Find where the given text appears and provide that cell's center as (X, Y) coordinate. 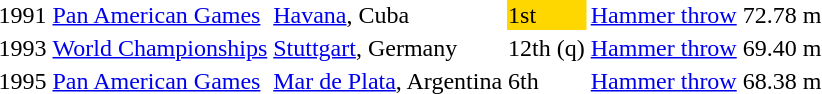
Havana, Cuba (388, 15)
12th (q) (547, 48)
Pan American Games (160, 15)
1st (547, 15)
World Championships (160, 48)
Stuttgart, Germany (388, 48)
